Return the (x, y) coordinate for the center point of the cell that contains the specified text.  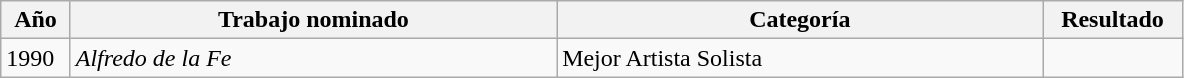
1990 (36, 58)
Mejor Artista Solista (800, 58)
Trabajo nominado (313, 20)
Año (36, 20)
Alfredo de la Fe (313, 58)
Categoría (800, 20)
Resultado (1112, 20)
